For the text-containing cell, return its midpoint in (X, Y) coordinate format. 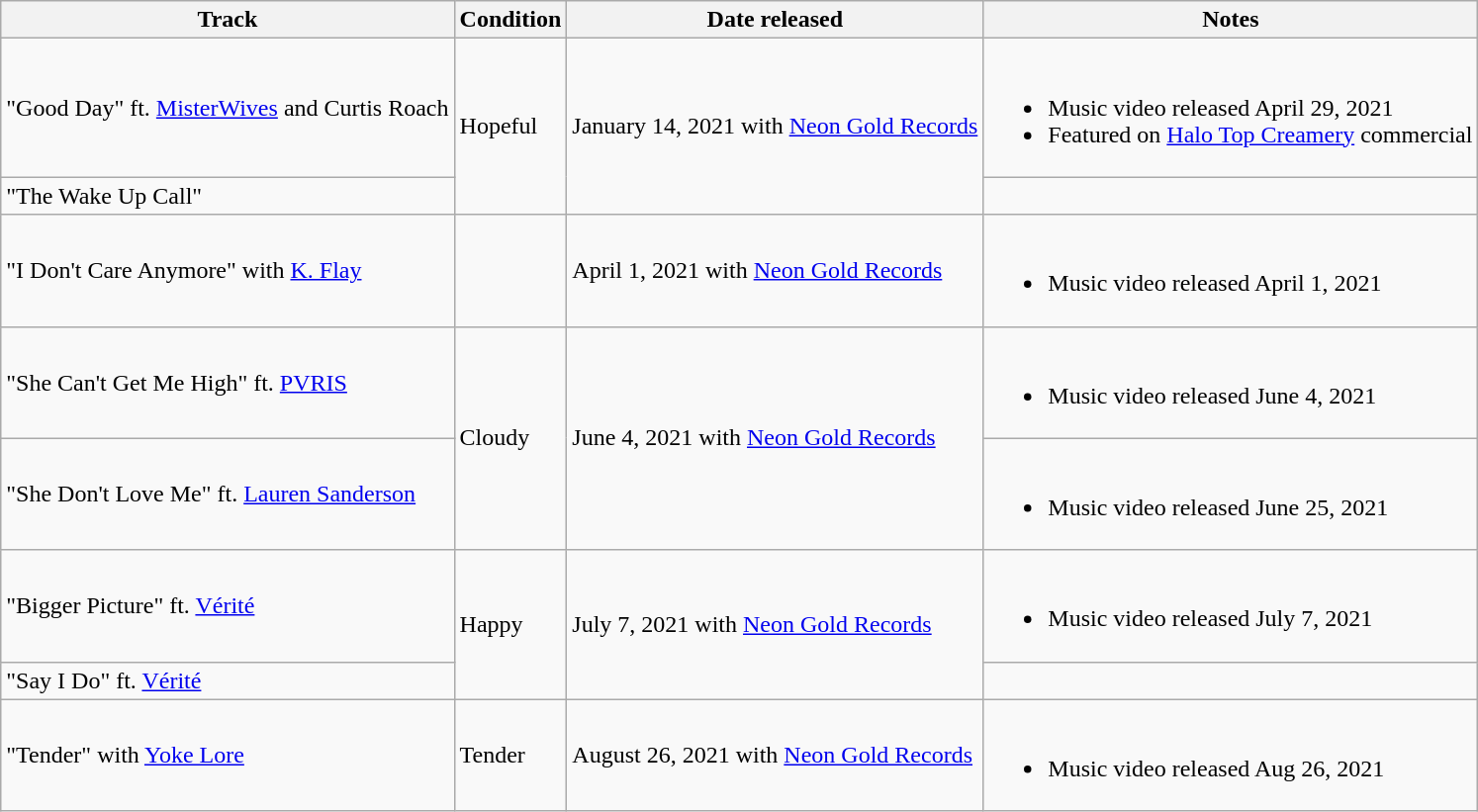
"Good Day" ft. MisterWives and Curtis Roach (228, 108)
"She Don't Love Me" ft. Lauren Sanderson (228, 495)
Track (228, 20)
Music video released April 1, 2021 (1231, 271)
Music video released June 25, 2021 (1231, 495)
"Tender" with Yoke Lore (228, 756)
"Say I Do" ft. Vérité (228, 680)
Notes (1231, 20)
"She Can't Get Me High" ft. PVRIS (228, 382)
Music video released July 7, 2021 (1231, 605)
Condition (510, 20)
"I Don't Care Anymore" with K. Flay (228, 271)
Date released (776, 20)
Music video released Aug 26, 2021 (1231, 756)
Music video released April 29, 2021Featured on Halo Top Creamery commercial (1231, 108)
Cloudy (510, 438)
June 4, 2021 with Neon Gold Records (776, 438)
Happy (510, 625)
"Bigger Picture" ft. Vérité (228, 605)
Hopeful (510, 127)
January 14, 2021 with Neon Gold Records (776, 127)
April 1, 2021 with Neon Gold Records (776, 271)
August 26, 2021 with Neon Gold Records (776, 756)
Tender (510, 756)
July 7, 2021 with Neon Gold Records (776, 625)
Music video released June 4, 2021 (1231, 382)
"The Wake Up Call" (228, 196)
